For the text-containing cell, return its midpoint in [X, Y] coordinate format. 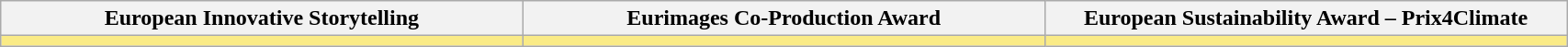
European Innovative Storytelling [262, 18]
Eurimages Co-Production Award [784, 18]
European Sustainability Award – Prix4Climate [1305, 18]
